Identify which cell holds the provided text, then report its [X, Y] central coordinate. 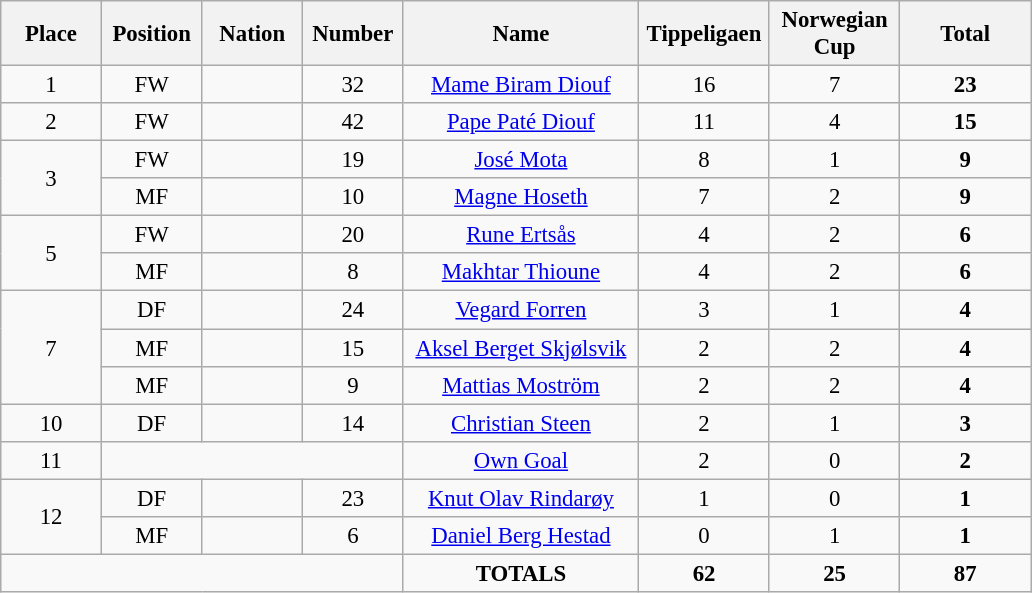
Position [152, 34]
5 [52, 254]
Vegard Forren [521, 310]
José Mota [521, 160]
87 [966, 573]
Own Goal [521, 460]
20 [354, 235]
Norwegian Cup [834, 34]
Mame Biram Diouf [521, 85]
Magne Hoseth [521, 197]
Rune Ertsås [521, 235]
Nation [252, 34]
Place [52, 34]
Mattias Moström [521, 385]
24 [354, 310]
Makhtar Thioune [521, 273]
Christian Steen [521, 423]
Total [966, 34]
Number [354, 34]
19 [354, 160]
TOTALS [521, 573]
Aksel Berget Skjølsvik [521, 348]
42 [354, 122]
Pape Paté Diouf [521, 122]
Tippeligaen [704, 34]
62 [704, 573]
Knut Olav Rindarøy [521, 498]
12 [52, 516]
14 [354, 423]
16 [704, 85]
Daniel Berg Hestad [521, 536]
Name [521, 34]
25 [834, 573]
32 [354, 85]
